Return the [x, y] coordinate for the center point of the cell that contains the specified text.  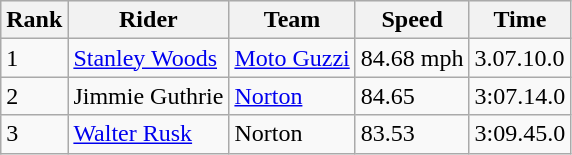
Jimmie Guthrie [148, 96]
Rank [34, 20]
3.07.10.0 [520, 58]
83.53 [412, 134]
Team [292, 20]
Rider [148, 20]
Stanley Woods [148, 58]
84.68 mph [412, 58]
84.65 [412, 96]
Speed [412, 20]
2 [34, 96]
1 [34, 58]
Time [520, 20]
3:07.14.0 [520, 96]
3:09.45.0 [520, 134]
3 [34, 134]
Walter Rusk [148, 134]
Moto Guzzi [292, 58]
